Pinpoint the cell where the given text exists, returning its (X, Y) midpoint coordinate. 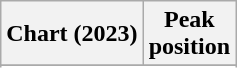
Chart (2023) (72, 34)
Peakposition (189, 34)
